Pinpoint the cell where the given text exists, returning its [X, Y] midpoint coordinate. 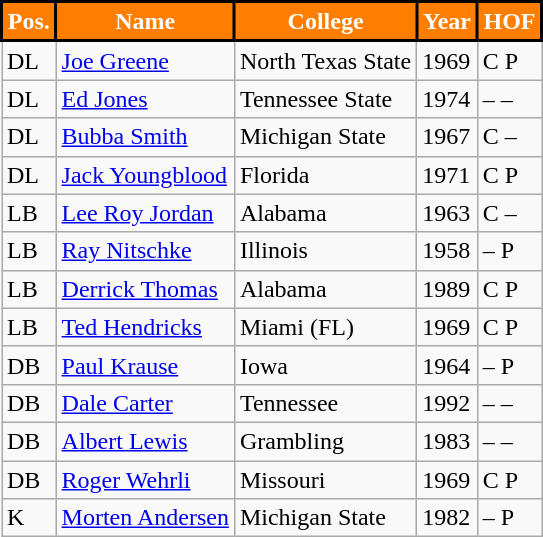
Jack Youngblood [145, 175]
North Texas State [325, 60]
1958 [448, 251]
Pos. [30, 22]
Bubba Smith [145, 137]
1989 [448, 289]
Iowa [325, 365]
1963 [448, 213]
Grambling [325, 441]
Joe Greene [145, 60]
Ted Hendricks [145, 327]
1982 [448, 518]
Dale Carter [145, 403]
HOF [510, 22]
1967 [448, 137]
Name [145, 22]
Roger Wehrli [145, 479]
1992 [448, 403]
Year [448, 22]
Tennessee State [325, 99]
Missouri [325, 479]
Lee Roy Jordan [145, 213]
Florida [325, 175]
1983 [448, 441]
1974 [448, 99]
Morten Andersen [145, 518]
Albert Lewis [145, 441]
K [30, 518]
1964 [448, 365]
1971 [448, 175]
Ed Jones [145, 99]
Tennessee [325, 403]
Paul Krause [145, 365]
Ray Nitschke [145, 251]
Miami (FL) [325, 327]
Illinois [325, 251]
Derrick Thomas [145, 289]
College [325, 22]
